Determine the [X, Y] coordinate at the center of the cell enclosing the given text.  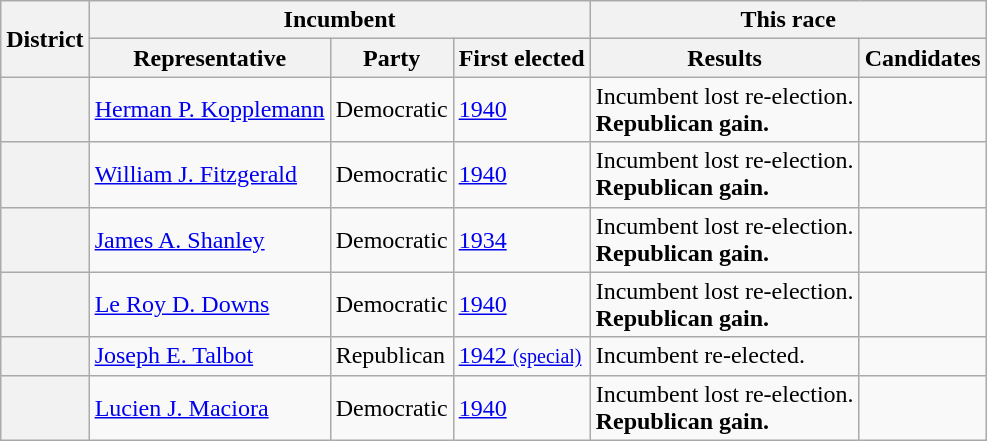
Herman P. Kopplemann [210, 110]
Incumbent re-elected. [724, 356]
Party [392, 58]
Republican [392, 356]
Candidates [922, 58]
Incumbent [340, 20]
1942 (special) [522, 356]
Representative [210, 58]
This race [788, 20]
William J. Fitzgerald [210, 174]
District [45, 39]
First elected [522, 58]
James A. Shanley [210, 240]
Joseph E. Talbot [210, 356]
1934 [522, 240]
Le Roy D. Downs [210, 304]
Lucien J. Maciora [210, 408]
Results [724, 58]
